Determine the (x, y) coordinate at the center of the cell enclosing the given text.  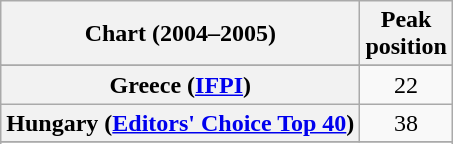
Greece (IFPI) (180, 85)
Peakposition (406, 34)
38 (406, 123)
Chart (2004–2005) (180, 34)
Hungary (Editors' Choice Top 40) (180, 123)
22 (406, 85)
